Provide the [X, Y] coordinate of the cell's center where the given text is located.  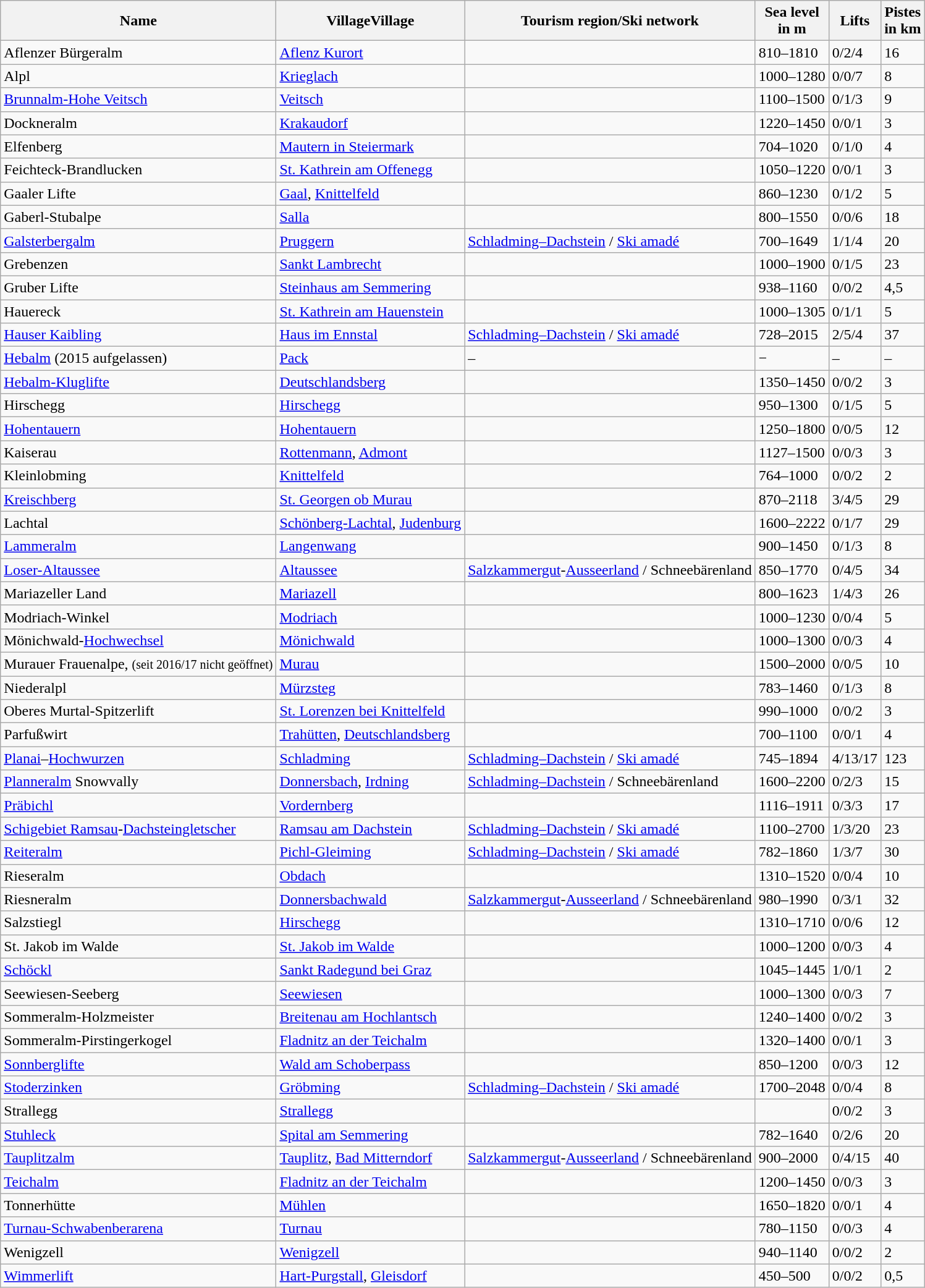
1/3/20 [855, 829]
Salla [371, 217]
Alpl [138, 76]
Turnau-Schwabenberarena [138, 1229]
Reiteralm [138, 852]
Gaal, Knittelfeld [371, 193]
15 [903, 782]
40 [903, 1158]
764–1000 [792, 476]
Teichalm [138, 1182]
123 [903, 758]
1000–1230 [792, 617]
Altaussee [371, 570]
0/3/3 [855, 805]
1045–1445 [792, 970]
700–1100 [792, 735]
Kreischberg [138, 499]
Grebenzen [138, 264]
Lifts [855, 21]
Modriach [371, 617]
1100–1500 [792, 100]
1250–1800 [792, 429]
Parfußwirt [138, 735]
4,5 [903, 287]
Sankt Lambrecht [371, 264]
16 [903, 53]
Mariazell [371, 593]
Mönichwald-Hochwechsel [138, 640]
1650–1820 [792, 1205]
Modriach-Winkel [138, 617]
Schöckl [138, 970]
Obdach [371, 876]
900–2000 [792, 1158]
800–1550 [792, 217]
0/1/1 [855, 311]
Mautern in Steiermark [371, 146]
Ramsau am Dachstein [371, 829]
Kaiserau [138, 452]
450–500 [792, 1276]
Pack [371, 358]
Mönichwald [371, 640]
Aflenzer Bürgeralm [138, 53]
1/3/7 [855, 852]
Steinhaus am Semmering [371, 287]
0/0/7 [855, 76]
Gruber Lifte [138, 287]
Pistesin km [903, 21]
Riesneralm [138, 899]
Pichl-Gleiming [371, 852]
782–1640 [792, 1135]
Mühlen [371, 1205]
1000–1900 [792, 264]
1310–1710 [792, 923]
0/4/5 [855, 570]
Langenwang [371, 546]
990–1000 [792, 711]
Elfenberg [138, 146]
1310–1520 [792, 876]
0/1/0 [855, 146]
Mürzsteg [371, 688]
Salzstiegl [138, 923]
Dockneralm [138, 123]
0/2/3 [855, 782]
Spital am Semmering [371, 1135]
800–1623 [792, 593]
Murauer Frauenalpe, (seit 2016/17 nicht geöffnet) [138, 664]
0/3/1 [855, 899]
1600–2222 [792, 523]
Tauplitz, Bad Mitterndorf [371, 1158]
Seewiesen [371, 993]
704–1020 [792, 146]
Rottenmann, Admont [371, 452]
Lachtal [138, 523]
780–1150 [792, 1229]
745–1894 [792, 758]
Hebalm-Kluglifte [138, 382]
Gaberl-Stubalpe [138, 217]
Sankt Radegund bei Graz [371, 970]
Knittelfeld [371, 476]
Oberes Murtal-Spitzerlift [138, 711]
Tourism region/Ski network [610, 21]
St. Lorenzen bei Knittelfeld [371, 711]
1320–1400 [792, 1040]
Hauser Kaibling [138, 335]
St. Kathrein am Hauenstein [371, 311]
0/1/2 [855, 193]
Turnau [371, 1229]
Kleinlobming [138, 476]
Wald am Schoberpass [371, 1064]
850–1200 [792, 1064]
Vordernberg [371, 805]
Sommeralm-Holzmeister [138, 1017]
0/2/6 [855, 1135]
1116–1911 [792, 805]
0/4/15 [855, 1158]
728–2015 [792, 335]
Feichteck-Brandlucken [138, 170]
Tonnerhütte [138, 1205]
Murau [371, 664]
Sea levelin m [792, 21]
17 [903, 805]
Pruggern [371, 240]
1200–1450 [792, 1182]
0,5 [903, 1276]
St. Kathrein am Offenegg [371, 170]
26 [903, 593]
Donnersbachwald [371, 899]
1000–1305 [792, 311]
860–1230 [792, 193]
Name [138, 21]
Breitenau am Hochlantsch [371, 1017]
Deutschlandsberg [371, 382]
940–1140 [792, 1252]
1220–1450 [792, 123]
Krieglach [371, 76]
Schladming–Dachstein / Schneebärenland [610, 782]
Stoderzinken [138, 1088]
9 [903, 100]
Hart-Purgstall, Gleisdorf [371, 1276]
18 [903, 217]
Niederalpl [138, 688]
1500–2000 [792, 664]
VillageVillage [371, 21]
Galsterbergalm [138, 240]
1/1/4 [855, 240]
Wimmerlift [138, 1276]
980–1990 [792, 899]
1700–2048 [792, 1088]
Lammeralm [138, 546]
0/2/4 [855, 53]
Schönberg-Lachtal, Judenburg [371, 523]
1100–2700 [792, 829]
Aflenz Kurort [371, 53]
Loser-Altaussee [138, 570]
− [792, 358]
Gröbming [371, 1088]
St. Georgen ob Murau [371, 499]
1/0/1 [855, 970]
1600–2200 [792, 782]
900–1450 [792, 546]
Krakaudorf [371, 123]
Planai–Hochwurzen [138, 758]
Veitsch [371, 100]
Gaaler Lifte [138, 193]
Sommeralm-Pirstingerkogel [138, 1040]
950–1300 [792, 405]
Hauereck [138, 311]
Haus im Ennstal [371, 335]
Tauplitzalm [138, 1158]
1000–1200 [792, 946]
0/1/7 [855, 523]
Sonnberglifte [138, 1064]
1350–1450 [792, 382]
850–1770 [792, 570]
4/13/17 [855, 758]
Hebalm (2015 aufgelassen) [138, 358]
Stuhleck [138, 1135]
Trahütten, Deutschlandsberg [371, 735]
870–2118 [792, 499]
1127–1500 [792, 452]
782–1860 [792, 852]
Donnersbach, Irdning [371, 782]
Mariazeller Land [138, 593]
938–1160 [792, 287]
1000–1280 [792, 76]
37 [903, 335]
783–1460 [792, 688]
1240–1400 [792, 1017]
2/5/4 [855, 335]
3/4/5 [855, 499]
Brunnalm-Hohe Veitsch [138, 100]
7 [903, 993]
1/4/3 [855, 593]
1050–1220 [792, 170]
Schigebiet Ramsau-Dachsteingletscher [138, 829]
700–1649 [792, 240]
34 [903, 570]
32 [903, 899]
Planneralm Snowvally [138, 782]
Schladming [371, 758]
Präbichl [138, 805]
Rieseralm [138, 876]
Seewiesen-Seeberg [138, 993]
30 [903, 852]
810–1810 [792, 53]
